Output the (x, y) coordinate of the center of the cell containing the given text.  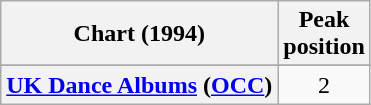
2 (324, 85)
Peakposition (324, 34)
UK Dance Albums (OCC) (140, 85)
Chart (1994) (140, 34)
